Pinpoint the cell where the given text exists, returning its (X, Y) midpoint coordinate. 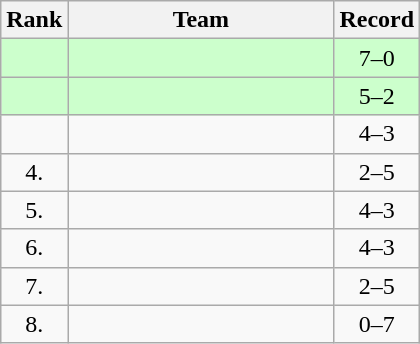
0–7 (377, 324)
4. (34, 172)
5–2 (377, 96)
Team (201, 20)
5. (34, 210)
7–0 (377, 58)
6. (34, 248)
8. (34, 324)
Rank (34, 20)
7. (34, 286)
Record (377, 20)
